Extract the [x, y] coordinate from the center of the cell holding the provided text.  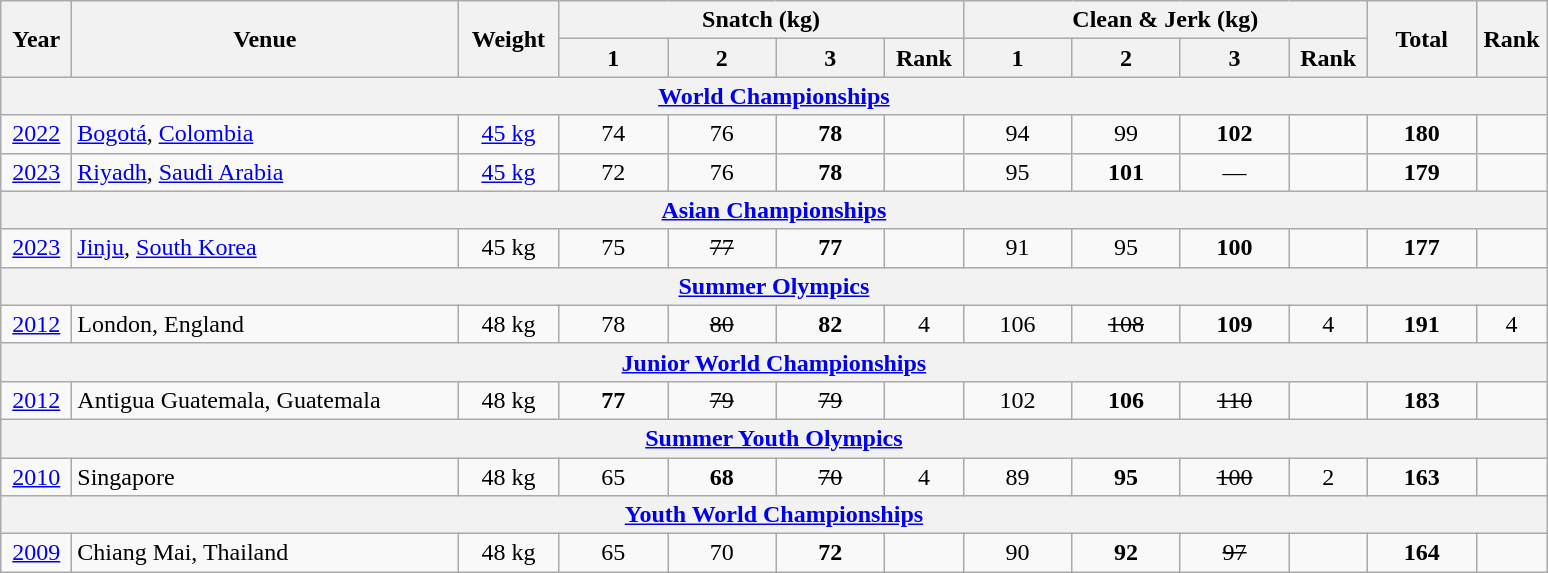
74 [614, 134]
68 [722, 477]
177 [1422, 248]
191 [1422, 324]
Singapore [265, 477]
82 [830, 324]
Jinju, South Korea [265, 248]
94 [1018, 134]
80 [722, 324]
75 [614, 248]
110 [1234, 400]
Youth World Championships [774, 515]
183 [1422, 400]
London, England [265, 324]
Antigua Guatemala, Guatemala [265, 400]
World Championships [774, 96]
99 [1126, 134]
92 [1126, 553]
Riyadh, Saudi Arabia [265, 172]
Year [36, 39]
179 [1422, 172]
109 [1234, 324]
90 [1018, 553]
Total [1422, 39]
Summer Olympics [774, 286]
91 [1018, 248]
Junior World Championships [774, 362]
163 [1422, 477]
2022 [36, 134]
Chiang Mai, Thailand [265, 553]
164 [1422, 553]
Weight [508, 39]
Venue [265, 39]
2010 [36, 477]
Summer Youth Olympics [774, 438]
180 [1422, 134]
89 [1018, 477]
Clean & Jerk (kg) [1165, 20]
Bogotá, Colombia [265, 134]
Asian Championships [774, 210]
Snatch (kg) [761, 20]
101 [1126, 172]
— [1234, 172]
2009 [36, 553]
108 [1126, 324]
97 [1234, 553]
